Return (x, y) of the center of cell containing provided text 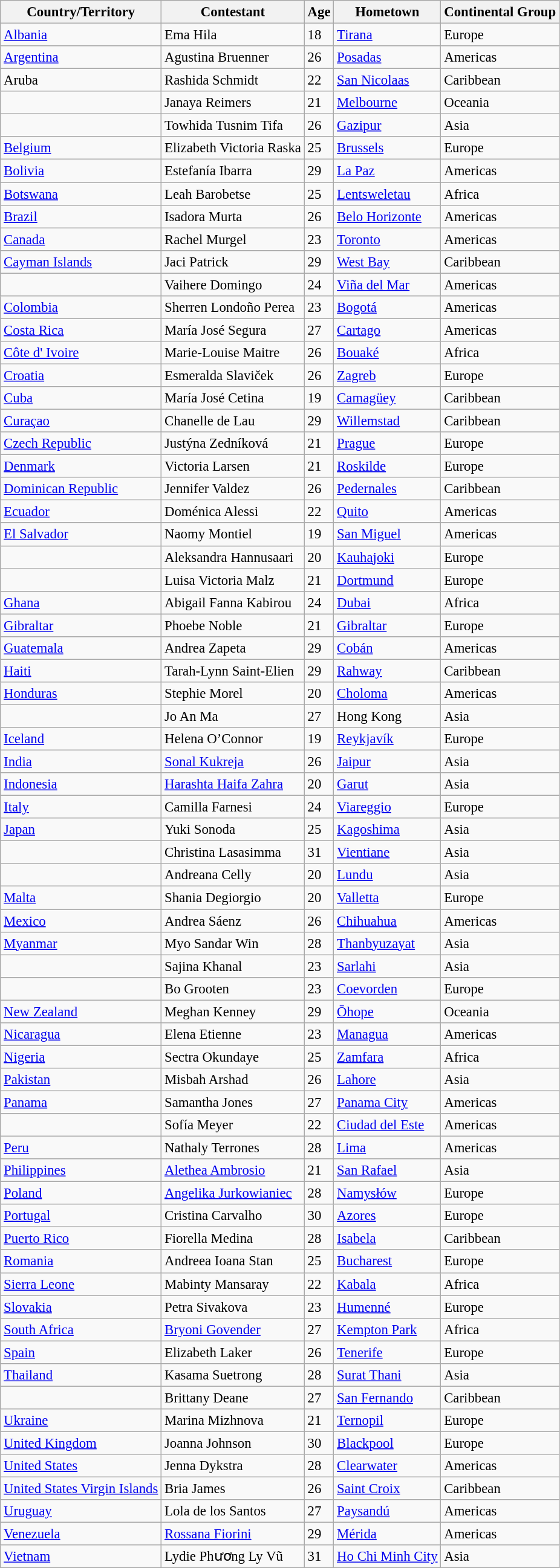
Sherren Londoño Perea (233, 308)
Tarah-Lynn Saint-Elien (233, 671)
Andrea Zapeta (233, 648)
West Bay (387, 262)
Thanbyuzayat (387, 943)
Curaçao (81, 421)
Bouaké (387, 353)
India (81, 762)
Botswana (81, 194)
United States (81, 1466)
Cartago (387, 330)
Surat Thani (387, 1375)
Justýna Zedníková (233, 444)
Kabala (387, 1284)
Uruguay (81, 1511)
Myo Sandar Win (233, 943)
Chihuahua (387, 921)
Agustina Bruenner (233, 57)
Venezuela (81, 1534)
Towhida Tusnim Tifa (233, 126)
Hong Kong (387, 716)
San Rafael (387, 1170)
Panama (81, 1102)
El Salvador (81, 535)
Abigail Fanna Kabirou (233, 602)
Dortmund (387, 580)
Ciudad del Este (387, 1125)
New Zealand (81, 1011)
South Africa (81, 1329)
Ecuador (81, 512)
Yuki Sonoda (233, 830)
Toronto (387, 239)
Tirana (387, 35)
Lentsweletau (387, 194)
Dubai (387, 602)
United States Virgin Islands (81, 1489)
Aleksandra Hannusaari (233, 557)
Kempton Park (387, 1329)
Roskilde (387, 466)
Haiti (81, 671)
Kagoshima (387, 830)
Vietnam (81, 1557)
Elizabeth Laker (233, 1352)
Bryoni Govender (233, 1329)
Sajina Khanal (233, 966)
Janaya Reimers (233, 103)
Prague (387, 444)
Ternopil (387, 1421)
Denmark (81, 466)
Marie-Louise Maitre (233, 353)
Christina Lasasimma (233, 853)
Albania (81, 35)
Hometown (387, 12)
Rashida Schmidt (233, 80)
Choloma (387, 694)
Nathaly Terrones (233, 1148)
Managua (387, 1034)
Canada (81, 239)
Blackpool (387, 1443)
Mexico (81, 921)
Lahore (387, 1080)
Stephie Morel (233, 694)
Vaihere Domingo (233, 285)
Rahway (387, 671)
Peru (81, 1148)
United Kingdom (81, 1443)
Andreana Celly (233, 876)
Rossana Fiorini (233, 1534)
Lola de los Santos (233, 1511)
Phoebe Noble (233, 625)
Côte d' Ivoire (81, 353)
San Fernando (387, 1398)
Brazil (81, 216)
Valletta (387, 898)
Melbourne (387, 103)
Costa Rica (81, 330)
Chanelle de Lau (233, 421)
Petra Sivakova (233, 1307)
Thailand (81, 1375)
Camilla Farnesi (233, 807)
Nicaragua (81, 1034)
María José Segura (233, 330)
Andreea Ioana Stan (233, 1262)
Esmeralda Slaviček (233, 375)
Joanna Johnson (233, 1443)
Naomy Montiel (233, 535)
Viareggio (387, 807)
Posadas (387, 57)
Iceland (81, 739)
Quito (387, 512)
Ōhope (387, 1011)
Paysandú (387, 1511)
Argentina (81, 57)
Jaipur (387, 762)
Saint Croix (387, 1489)
Bo Grooten (233, 989)
Gazipur (387, 126)
Romania (81, 1262)
Leah Barobetse (233, 194)
Age (319, 12)
Luisa Victoria Malz (233, 580)
Vientiane (387, 853)
Contestant (233, 12)
Nigeria (81, 1057)
Humenné (387, 1307)
Tenerife (387, 1352)
Cayman Islands (81, 262)
María José Cetina (233, 398)
Coevorden (387, 989)
Mérida (387, 1534)
Zagreb (387, 375)
Elizabeth Victoria Raska (233, 148)
Isadora Murta (233, 216)
Pedernales (387, 489)
Spain (81, 1352)
Marina Mizhnova (233, 1421)
Jenna Dykstra (233, 1466)
Misbah Arshad (233, 1080)
Belgium (81, 148)
Victoria Larsen (233, 466)
Estefanía Ibarra (233, 171)
Sierra Leone (81, 1284)
Ghana (81, 602)
Clearwater (387, 1466)
Camagüey (387, 398)
Lydie Phương Ly Vũ (233, 1557)
Namysłów (387, 1193)
La Paz (387, 171)
Bolivia (81, 171)
Sarlahi (387, 966)
Fiorella Medina (233, 1239)
Harashta Haifa Zahra (233, 784)
Doménica Alessi (233, 512)
18 (319, 35)
Cuba (81, 398)
Aruba (81, 80)
Sofía Meyer (233, 1125)
Country/Territory (81, 12)
Azores (387, 1216)
Lundu (387, 876)
Croatia (81, 375)
Japan (81, 830)
Brussels (387, 148)
Rachel Murgel (233, 239)
Jennifer Valdez (233, 489)
Willemstad (387, 421)
Viña del Mar (387, 285)
Sonal Kukreja (233, 762)
Zamfara (387, 1057)
Puerto Rico (81, 1239)
Poland (81, 1193)
Slovakia (81, 1307)
Guatemala (81, 648)
Malta (81, 898)
Bria James (233, 1489)
Belo Horizonte (387, 216)
Garut (387, 784)
Dominican Republic (81, 489)
Czech Republic (81, 444)
Angelika Jurkowianiec (233, 1193)
Lima (387, 1148)
Andrea Sáenz (233, 921)
Isabela (387, 1239)
Reykjavík (387, 739)
Indonesia (81, 784)
Mabinty Mansaray (233, 1284)
Bogotá (387, 308)
Helena O’Connor (233, 739)
Elena Etienne (233, 1034)
Cristina Carvalho (233, 1216)
San Miguel (387, 535)
Sectra Okundaye (233, 1057)
Kasama Suetrong (233, 1375)
Alethea Ambrosio (233, 1170)
Cobán (387, 648)
Ho Chi Minh City (387, 1557)
Brittany Deane (233, 1398)
Panama City (387, 1102)
Jaci Patrick (233, 262)
Myanmar (81, 943)
Jo An Ma (233, 716)
Philippines (81, 1170)
Ukraine (81, 1421)
Shania Degiorgio (233, 898)
Kauhajoki (387, 557)
Continental Group (500, 12)
Samantha Jones (233, 1102)
Bucharest (387, 1262)
Honduras (81, 694)
San Nicolaas (387, 80)
Italy (81, 807)
Colombia (81, 308)
Pakistan (81, 1080)
Ema Hila (233, 35)
Meghan Kenney (233, 1011)
Portugal (81, 1216)
